Provide the [X, Y] coordinate of the cell's center where the given text is located.  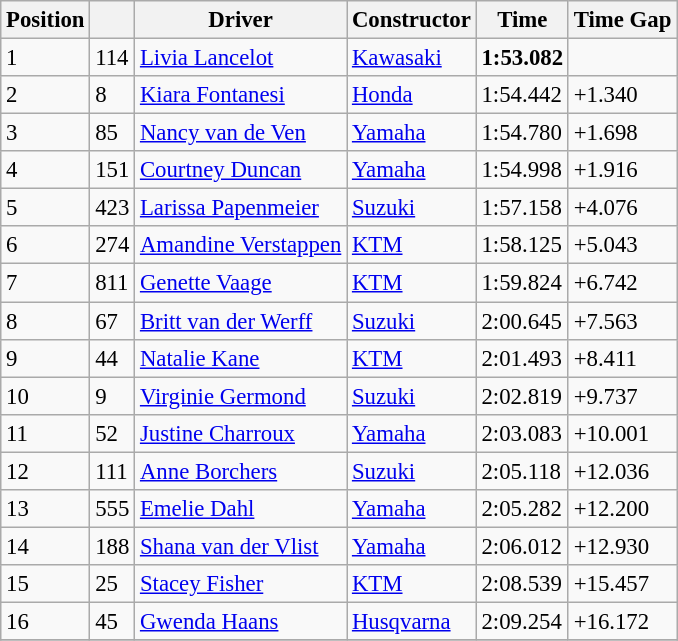
Genette Vaage [241, 283]
+12.036 [622, 471]
67 [112, 321]
Nancy van de Ven [241, 133]
+15.457 [622, 584]
+1.340 [622, 95]
+1.698 [622, 133]
25 [112, 584]
Britt van der Werff [241, 321]
Livia Lancelot [241, 58]
Constructor [412, 20]
16 [46, 621]
1:57.158 [522, 208]
Husqvarna [412, 621]
2:02.819 [522, 396]
+10.001 [622, 433]
274 [112, 245]
1:58.125 [522, 245]
44 [112, 358]
555 [112, 509]
+12.200 [622, 509]
+4.076 [622, 208]
+16.172 [622, 621]
1:54.780 [522, 133]
+6.742 [622, 283]
Anne Borchers [241, 471]
151 [112, 170]
Larissa Papenmeier [241, 208]
4 [46, 170]
Time Gap [622, 20]
Stacey Fisher [241, 584]
2:08.539 [522, 584]
188 [112, 546]
111 [112, 471]
423 [112, 208]
85 [112, 133]
5 [46, 208]
2:05.282 [522, 509]
Gwenda Haans [241, 621]
Time [522, 20]
Emelie Dahl [241, 509]
+1.916 [622, 170]
+9.737 [622, 396]
13 [46, 509]
Shana van der Vlist [241, 546]
2:01.493 [522, 358]
811 [112, 283]
52 [112, 433]
Courtney Duncan [241, 170]
+12.930 [622, 546]
Justine Charroux [241, 433]
+7.563 [622, 321]
2:09.254 [522, 621]
2:05.118 [522, 471]
+8.411 [622, 358]
Kawasaki [412, 58]
2 [46, 95]
1:53.082 [522, 58]
+5.043 [622, 245]
1 [46, 58]
Virginie Germond [241, 396]
10 [46, 396]
6 [46, 245]
1:54.998 [522, 170]
3 [46, 133]
2:06.012 [522, 546]
Position [46, 20]
12 [46, 471]
Natalie Kane [241, 358]
1:54.442 [522, 95]
Amandine Verstappen [241, 245]
45 [112, 621]
11 [46, 433]
114 [112, 58]
Kiara Fontanesi [241, 95]
Honda [412, 95]
15 [46, 584]
2:03.083 [522, 433]
14 [46, 546]
Driver [241, 20]
1:59.824 [522, 283]
2:00.645 [522, 321]
7 [46, 283]
